Scan for the cell matching the given text and deliver its (X, Y) coordinate at center. 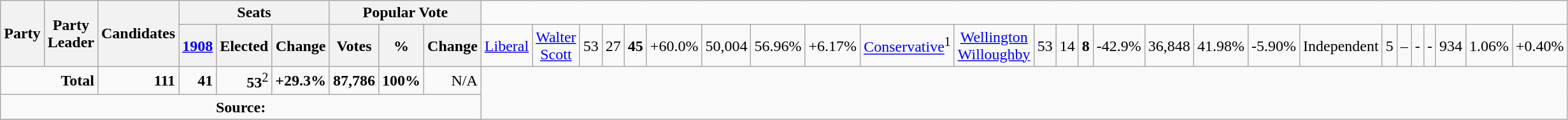
27 (613, 46)
Popular Vote (405, 13)
Seats (255, 13)
41.98% (1220, 46)
Total (50, 80)
-42.9% (1118, 46)
36,848 (1169, 46)
% (401, 46)
41 (197, 80)
+60.0% (674, 46)
Conservative1 (908, 46)
87,786 (354, 80)
5 (1390, 46)
56.96% (778, 46)
Wellington Willoughby (994, 46)
Independent (1341, 46)
14 (1067, 46)
934 (1451, 46)
111 (138, 80)
8 (1085, 46)
Party Leader (71, 33)
– (1404, 46)
Candidates (138, 33)
+0.40% (1540, 46)
Walter Scott (556, 46)
Elected (245, 46)
1.06% (1489, 46)
Party (22, 33)
1908 (197, 46)
+29.3% (301, 80)
Source: (241, 107)
N/A (453, 80)
100% (401, 80)
45 (636, 46)
532 (245, 80)
-5.90% (1274, 46)
Liberal (506, 46)
50,004 (726, 46)
Votes (354, 46)
+6.17% (833, 46)
